Search for the cell housing the specified text and yield its (X, Y) center coordinate. 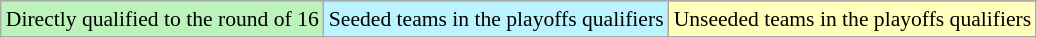
Seeded teams in the playoffs qualifiers (496, 19)
Unseeded teams in the playoffs qualifiers (853, 19)
Directly qualified to the round of 16 (162, 19)
